For the text-containing cell, return its midpoint in (x, y) coordinate format. 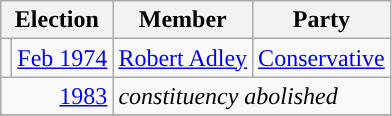
Robert Adley (183, 58)
Conservative (322, 58)
Election (57, 20)
Feb 1974 (62, 58)
1983 (57, 96)
Member (183, 20)
constituency abolished (252, 96)
Party (322, 20)
